Extract the [x, y] coordinate from the center of the cell holding the provided text.  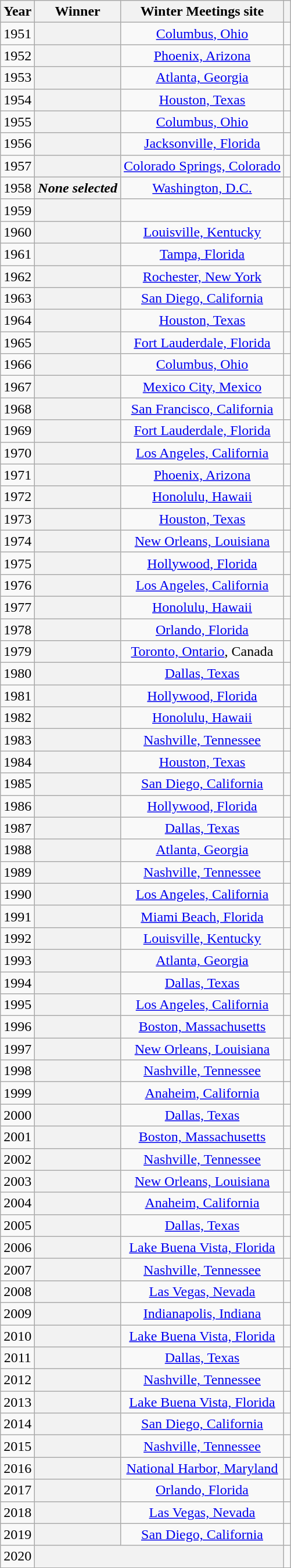
1953 [17, 78]
1958 [17, 188]
Colorado Springs, Colorado [202, 166]
2008 [17, 1291]
1961 [17, 254]
1959 [17, 210]
2012 [17, 1380]
2007 [17, 1269]
1999 [17, 1093]
1997 [17, 1049]
1963 [17, 299]
Jacksonville, Florida [202, 144]
1960 [17, 232]
2020 [17, 1556]
1975 [17, 563]
1983 [17, 740]
1985 [17, 784]
1971 [17, 475]
2018 [17, 1512]
2003 [17, 1181]
1955 [17, 122]
Miami Beach, Florida [202, 916]
1974 [17, 541]
1970 [17, 453]
2004 [17, 1203]
1973 [17, 519]
2019 [17, 1534]
Washington, D.C. [202, 188]
1951 [17, 34]
1967 [17, 387]
2010 [17, 1335]
1980 [17, 674]
1962 [17, 277]
1992 [17, 938]
1981 [17, 696]
1996 [17, 1027]
2015 [17, 1446]
2001 [17, 1137]
1954 [17, 100]
2000 [17, 1115]
1989 [17, 872]
1998 [17, 1071]
2017 [17, 1490]
1978 [17, 629]
2009 [17, 1313]
1995 [17, 1005]
San Francisco, California [202, 409]
1966 [17, 365]
1993 [17, 960]
2013 [17, 1402]
1984 [17, 762]
Toronto, Ontario, Canada [202, 652]
2005 [17, 1225]
2014 [17, 1424]
1994 [17, 983]
1964 [17, 321]
Rochester, New York [202, 277]
Tampa, Florida [202, 254]
Winter Meetings site [202, 12]
1956 [17, 144]
1988 [17, 850]
2011 [17, 1358]
Winner [78, 12]
1982 [17, 718]
1986 [17, 806]
2002 [17, 1159]
1968 [17, 409]
2006 [17, 1247]
1969 [17, 431]
2016 [17, 1468]
National Harbor, Maryland [202, 1468]
1965 [17, 343]
1991 [17, 916]
Mexico City, Mexico [202, 387]
1952 [17, 56]
1976 [17, 585]
Indianapolis, Indiana [202, 1313]
Year [17, 12]
1972 [17, 497]
1977 [17, 607]
1979 [17, 652]
1990 [17, 894]
1987 [17, 828]
1957 [17, 166]
None selected [78, 188]
